Return (X, Y) of the center of cell containing provided text 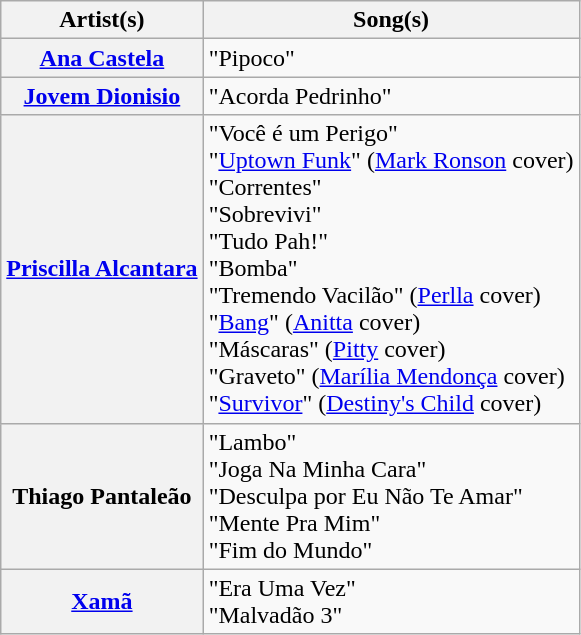
"Pipoco" (391, 58)
Artist(s) (102, 20)
"Acorda Pedrinho" (391, 96)
"Era Uma Vez""Malvadão 3" (391, 602)
Priscilla Alcantara (102, 269)
Song(s) (391, 20)
Ana Castela (102, 58)
Jovem Dionisio (102, 96)
Xamã (102, 602)
Thiago Pantaleão (102, 496)
"Lambo""Joga Na Minha Cara""Desculpa por Eu Não Te Amar""Mente Pra Mim""Fim do Mundo" (391, 496)
